Scan for the cell matching the given text and deliver its [x, y] coordinate at center. 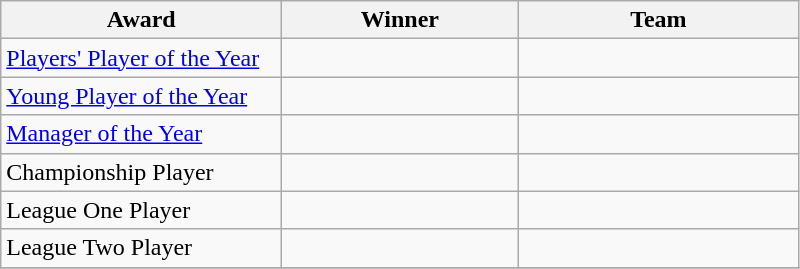
Team [658, 20]
Winner [400, 20]
League One Player [142, 210]
Players' Player of the Year [142, 58]
Young Player of the Year [142, 96]
Manager of the Year [142, 134]
League Two Player [142, 248]
Award [142, 20]
Championship Player [142, 172]
